From the cell containing the given text, extract its center point as (X, Y) coordinate. 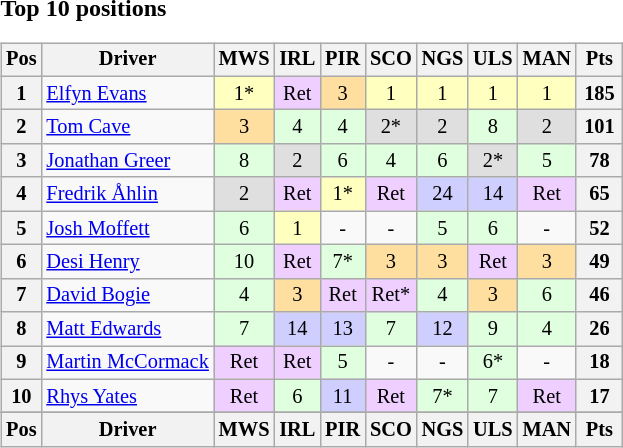
65 (600, 194)
Ret* (391, 295)
Fredrik Åhlin (127, 194)
6* (492, 363)
49 (600, 262)
17 (600, 396)
185 (600, 93)
46 (600, 295)
18 (600, 363)
Desi Henry (127, 262)
David Bogie (127, 295)
26 (600, 329)
Rhys Yates (127, 396)
Martin McCormack (127, 363)
11 (342, 396)
Tom Cave (127, 127)
52 (600, 228)
Elfyn Evans (127, 93)
12 (443, 329)
Jonathan Greer (127, 161)
13 (342, 329)
Josh Moffett (127, 228)
Matt Edwards (127, 329)
24 (443, 194)
101 (600, 127)
78 (600, 161)
